Output the (X, Y) coordinate of the center of the cell containing the given text.  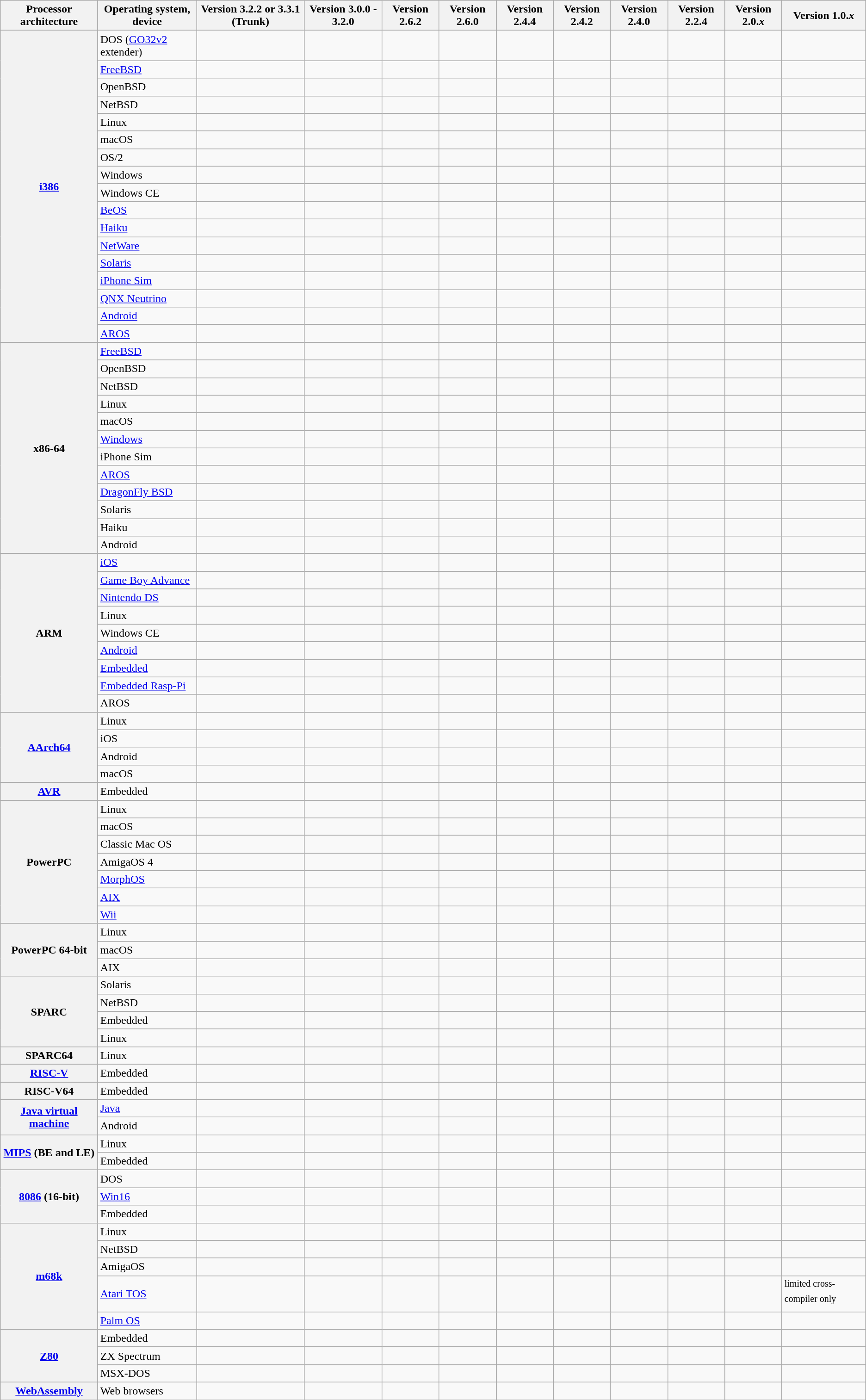
MSX-DOS (147, 1373)
ZX Spectrum (147, 1356)
AmigaOS 4 (147, 862)
RISC-V (49, 1073)
Version 1.0.x (823, 16)
OS/2 (147, 157)
Classic Mac OS (147, 844)
SPARC (49, 1011)
Version 3.0.0 - 3.2.0 (343, 16)
AVR (49, 791)
Processor architecture (49, 16)
Version 2.4.4 (525, 16)
DOS (147, 1179)
PowerPC (49, 862)
DOS (GO32v2 extender) (147, 45)
QNX Neutrino (147, 298)
Java (147, 1109)
Version 3.2.2 or 3.3.1 (Trunk) (251, 16)
Version 2.0.x (754, 16)
AmigaOS (147, 1267)
Version 2.2.4 (696, 16)
Version 2.6.0 (468, 16)
DragonFly BSD (147, 492)
NetWare (147, 246)
Game Boy Advance (147, 580)
Operating system, device (147, 16)
BeOS (147, 210)
PowerPC 64-bit (49, 950)
AArch64 (49, 747)
RISC-V64 (49, 1090)
Win16 (147, 1196)
x86-64 (49, 448)
MIPS (BE and LE) (49, 1152)
m68k (49, 1276)
Embedded Rasp-Pi (147, 686)
Version 2.6.2 (410, 16)
Wii (147, 915)
Java virtual machine (49, 1117)
WebAssembly (49, 1391)
MorphOS (147, 880)
SPARC64 (49, 1055)
i386 (49, 186)
limited cross-compiler only (823, 1294)
8086 (16-bit) (49, 1196)
ARM (49, 633)
Palm OS (147, 1320)
Z80 (49, 1356)
Nintendo DS (147, 598)
Version 2.4.0 (639, 16)
Atari TOS (147, 1294)
Version 2.4.2 (582, 16)
Web browsers (147, 1391)
